Extract the (X, Y) coordinate from the center of the cell holding the provided text.  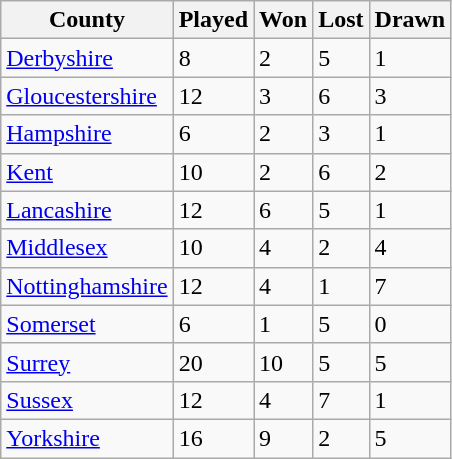
Lost (341, 20)
Nottinghamshire (87, 286)
Yorkshire (87, 438)
Lancashire (87, 210)
0 (410, 324)
16 (213, 438)
Surrey (87, 362)
Sussex (87, 400)
Gloucestershire (87, 96)
Middlesex (87, 248)
Drawn (410, 20)
9 (284, 438)
Won (284, 20)
Somerset (87, 324)
20 (213, 362)
Hampshire (87, 134)
Played (213, 20)
8 (213, 58)
Kent (87, 172)
County (87, 20)
Derbyshire (87, 58)
